For the text-containing cell, return its midpoint in (X, Y) coordinate format. 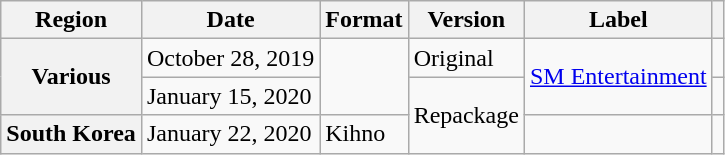
Repackage (466, 115)
Kihno (364, 134)
Label (618, 20)
SM Entertainment (618, 77)
South Korea (72, 134)
October 28, 2019 (230, 58)
Region (72, 20)
Format (364, 20)
Date (230, 20)
Various (72, 77)
Version (466, 20)
Original (466, 58)
January 15, 2020 (230, 96)
January 22, 2020 (230, 134)
